Search for the cell housing the specified text and yield its (X, Y) center coordinate. 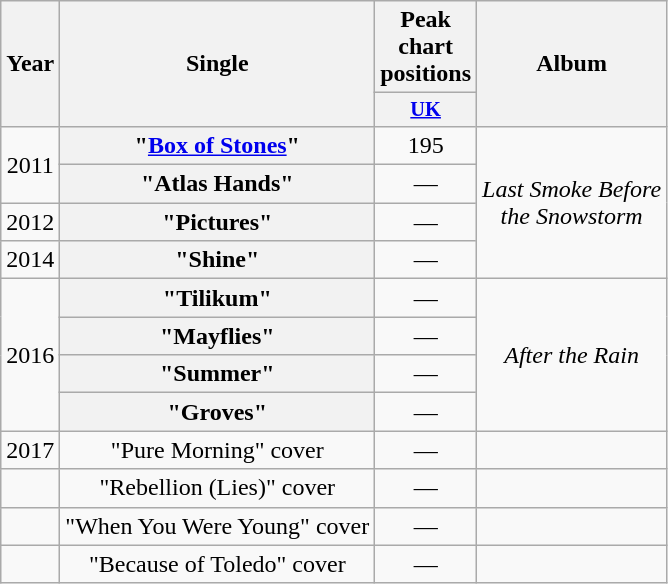
"Mayflies" (218, 336)
After the Rain (572, 355)
195 (426, 145)
UK (426, 110)
"Groves" (218, 412)
"Box of Stones" (218, 145)
Album (572, 64)
"Tilikum" (218, 298)
"Pure Morning" cover (218, 450)
"When You Were Young" cover (218, 526)
2012 (30, 222)
"Rebellion (Lies)" cover (218, 488)
"Shine" (218, 260)
Peak chart positions (426, 47)
Single (218, 64)
Last Smoke Beforethe Snowstorm (572, 202)
2017 (30, 450)
"Summer" (218, 374)
"Atlas Hands" (218, 184)
2011 (30, 164)
2014 (30, 260)
"Because of Toledo" cover (218, 564)
"Pictures" (218, 222)
2016 (30, 355)
Year (30, 64)
